Identify which cell holds the provided text, then report its (X, Y) central coordinate. 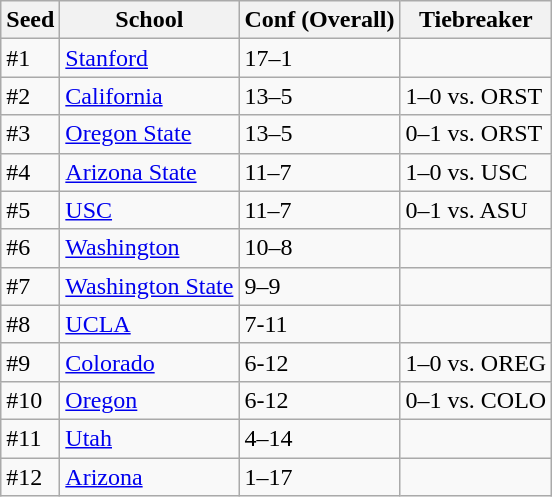
Oregon (150, 400)
#9 (30, 362)
USC (150, 210)
#5 (30, 210)
Seed (30, 20)
Arizona (150, 477)
10–8 (320, 248)
#2 (30, 96)
4–14 (320, 438)
#3 (30, 134)
UCLA (150, 324)
9–9 (320, 286)
Tiebreaker (476, 20)
#11 (30, 438)
0–1 vs. COLO (476, 400)
17–1 (320, 58)
#12 (30, 477)
7-11 (320, 324)
0–1 vs. ASU (476, 210)
Washington (150, 248)
Stanford (150, 58)
#10 (30, 400)
California (150, 96)
1–0 vs. OREG (476, 362)
Arizona State (150, 172)
Utah (150, 438)
#4 (30, 172)
#7 (30, 286)
0–1 vs. ORST (476, 134)
#6 (30, 248)
Washington State (150, 286)
#1 (30, 58)
Oregon State (150, 134)
#8 (30, 324)
1–0 vs. ORST (476, 96)
Colorado (150, 362)
Conf (Overall) (320, 20)
School (150, 20)
1–0 vs. USC (476, 172)
1–17 (320, 477)
